Capture the cell that displays the provided text and extract its [x, y] central coordinate. 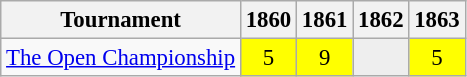
1862 [381, 20]
9 [325, 58]
1861 [325, 20]
1863 [437, 20]
1860 [268, 20]
The Open Championship [121, 58]
Tournament [121, 20]
